From the cell containing the given text, extract its center point as (x, y) coordinate. 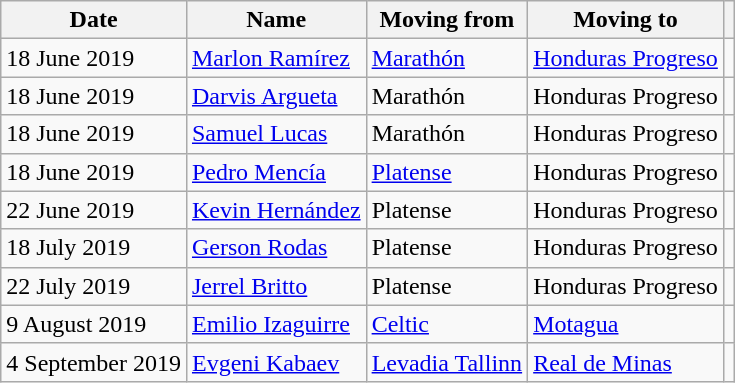
Darvis Argueta (276, 96)
Kevin Hernández (276, 210)
Levadia Tallinn (447, 362)
Emilio Izaguirre (276, 324)
4 September 2019 (94, 362)
22 June 2019 (94, 210)
Samuel Lucas (276, 134)
Date (94, 20)
9 August 2019 (94, 324)
22 July 2019 (94, 286)
18 July 2019 (94, 248)
Name (276, 20)
Motagua (626, 324)
Evgeni Kabaev (276, 362)
Real de Minas (626, 362)
Pedro Mencía (276, 172)
Moving from (447, 20)
Celtic (447, 324)
Jerrel Britto (276, 286)
Gerson Rodas (276, 248)
Marlon Ramírez (276, 58)
Moving to (626, 20)
